Return (X, Y) of the center of cell containing provided text 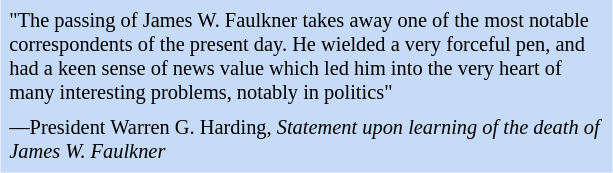
—President Warren G. Harding, Statement upon learning of the death of James W. Faulkner (306, 140)
